Provide the [X, Y] coordinate of the cell's center where the given text is located.  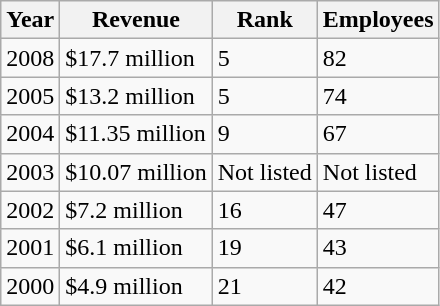
$4.9 million [136, 286]
2002 [30, 210]
2000 [30, 286]
Employees [378, 20]
74 [378, 96]
2005 [30, 96]
$11.35 million [136, 134]
$13.2 million [136, 96]
16 [264, 210]
67 [378, 134]
$17.7 million [136, 58]
Revenue [136, 20]
$7.2 million [136, 210]
2004 [30, 134]
2001 [30, 248]
19 [264, 248]
42 [378, 286]
2008 [30, 58]
82 [378, 58]
47 [378, 210]
$6.1 million [136, 248]
Rank [264, 20]
2003 [30, 172]
21 [264, 286]
$10.07 million [136, 172]
43 [378, 248]
Year [30, 20]
9 [264, 134]
